Scan for the cell matching the given text and deliver its [x, y] coordinate at center. 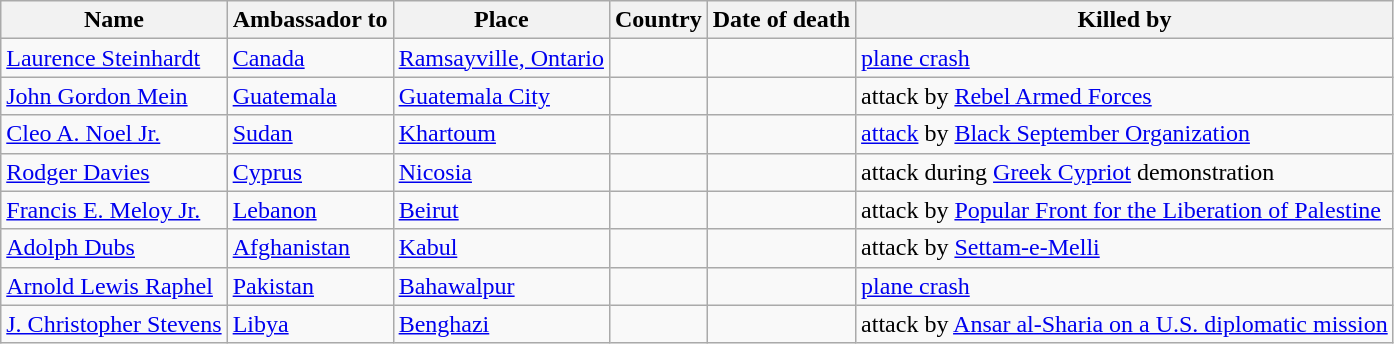
Cyprus [310, 172]
Arnold Lewis Raphel [114, 286]
Ambassador to [310, 20]
John Gordon Mein [114, 96]
Libya [310, 324]
Place [501, 20]
Ramsayville, Ontario [501, 58]
Pakistan [310, 286]
Guatemala [310, 96]
Beirut [501, 210]
Bahawalpur [501, 286]
attack during Greek Cypriot demonstration [1125, 172]
Benghazi [501, 324]
attack by Settam-e-Melli [1125, 248]
attack by Rebel Armed Forces [1125, 96]
attack by Popular Front for the Liberation of Palestine [1125, 210]
Laurence Steinhardt [114, 58]
Sudan [310, 134]
attack by Ansar al-Sharia on a U.S. diplomatic mission [1125, 324]
Adolph Dubs [114, 248]
Country [658, 20]
Lebanon [310, 210]
Khartoum [501, 134]
Kabul [501, 248]
Name [114, 20]
attack by Black September Organization [1125, 134]
Francis E. Meloy Jr. [114, 210]
Nicosia [501, 172]
Guatemala City [501, 96]
J. Christopher Stevens [114, 324]
Rodger Davies [114, 172]
Afghanistan [310, 248]
Date of death [781, 20]
Canada [310, 58]
Killed by [1125, 20]
Cleo A. Noel Jr. [114, 134]
